Find where the given text appears and provide that cell's center as [x, y] coordinate. 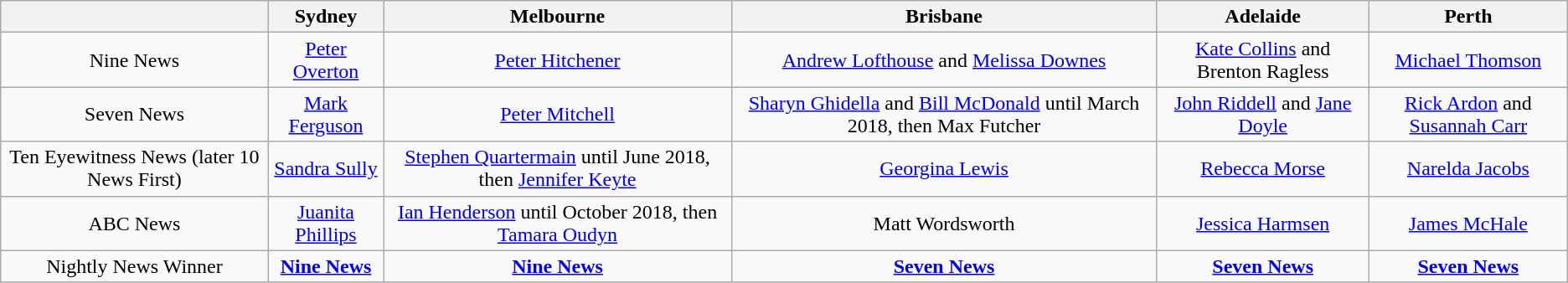
Andrew Lofthouse and Melissa Downes [944, 60]
Kate Collins and Brenton Ragless [1263, 60]
Sydney [326, 17]
Sharyn Ghidella and Bill McDonald until March 2018, then Max Futcher [944, 114]
Adelaide [1263, 17]
Ten Eyewitness News (later 10 News First) [134, 169]
Juanita Phillips [326, 223]
Perth [1467, 17]
Narelda Jacobs [1467, 169]
Mark Ferguson [326, 114]
Rebecca Morse [1263, 169]
Rick Ardon and Susannah Carr [1467, 114]
Nightly News Winner [134, 266]
Melbourne [558, 17]
Michael Thomson [1467, 60]
Georgina Lewis [944, 169]
Sandra Sully [326, 169]
John Riddell and Jane Doyle [1263, 114]
James McHale [1467, 223]
Peter Overton [326, 60]
Brisbane [944, 17]
Ian Henderson until October 2018, then Tamara Oudyn [558, 223]
ABC News [134, 223]
Peter Hitchener [558, 60]
Jessica Harmsen [1263, 223]
Stephen Quartermain until June 2018, then Jennifer Keyte [558, 169]
Matt Wordsworth [944, 223]
Peter Mitchell [558, 114]
